For the text-containing cell, return its midpoint in [X, Y] coordinate format. 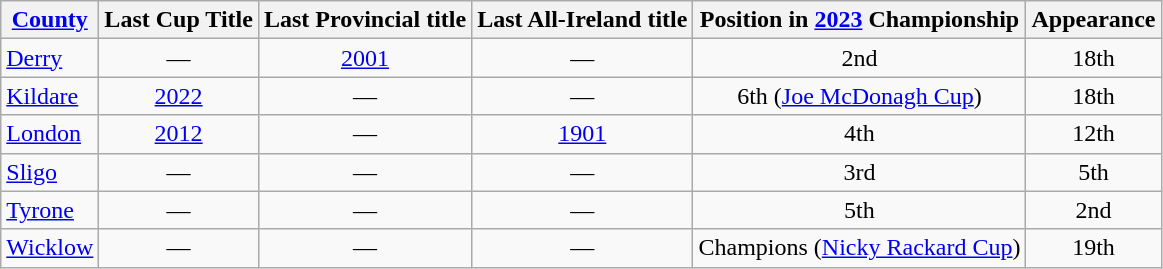
Derry [50, 58]
3rd [860, 172]
Tyrone [50, 210]
2012 [179, 134]
19th [1094, 248]
12th [1094, 134]
London [50, 134]
Champions (Nicky Rackard Cup) [860, 248]
Sligo [50, 172]
Last All-Ireland title [582, 20]
6th (Joe McDonagh Cup) [860, 96]
4th [860, 134]
Last Provincial title [364, 20]
2001 [364, 58]
County [50, 20]
Position in 2023 Championship [860, 20]
2022 [179, 96]
1901 [582, 134]
Wicklow [50, 248]
Kildare [50, 96]
Appearance [1094, 20]
Last Cup Title [179, 20]
